For the text-containing cell, return its midpoint in [x, y] coordinate format. 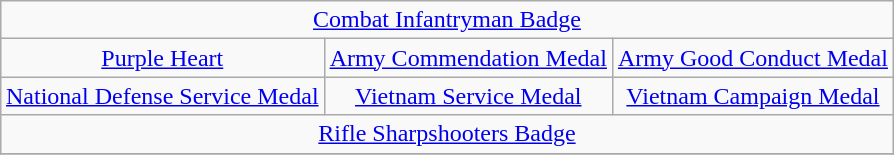
Vietnam Service Medal [468, 96]
National Defense Service Medal [162, 96]
Vietnam Campaign Medal [752, 96]
Army Good Conduct Medal [752, 58]
Army Commendation Medal [468, 58]
Combat Infantryman Badge [446, 20]
Rifle Sharpshooters Badge [446, 134]
Purple Heart [162, 58]
